Scan for the cell matching the given text and deliver its [x, y] coordinate at center. 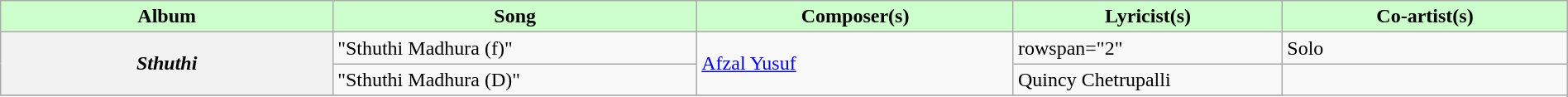
Album [167, 17]
Solo [1425, 48]
"Sthuthi Madhura (D)" [515, 80]
Song [515, 17]
Sthuthi [167, 64]
rowspan="2" [1148, 48]
Co-artist(s) [1425, 17]
Quincy Chetrupalli [1148, 80]
"Sthuthi Madhura (f)" [515, 48]
Afzal Yusuf [855, 64]
Composer(s) [855, 17]
Lyricist(s) [1148, 17]
